Output the (X, Y) coordinate of the center of the cell containing the given text.  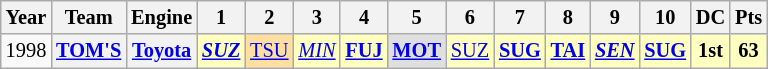
Team (88, 17)
DC (710, 17)
TOM'S (88, 51)
8 (568, 17)
10 (665, 17)
63 (748, 51)
7 (520, 17)
MOT (416, 51)
4 (364, 17)
3 (316, 17)
SEN (614, 51)
TAI (568, 51)
TSU (269, 51)
Pts (748, 17)
5 (416, 17)
FUJ (364, 51)
9 (614, 17)
MIN (316, 51)
Toyota (162, 51)
6 (470, 17)
1998 (26, 51)
Year (26, 17)
1st (710, 51)
1 (221, 17)
2 (269, 17)
Engine (162, 17)
